Output the (x, y) coordinate of the center of the cell containing the given text.  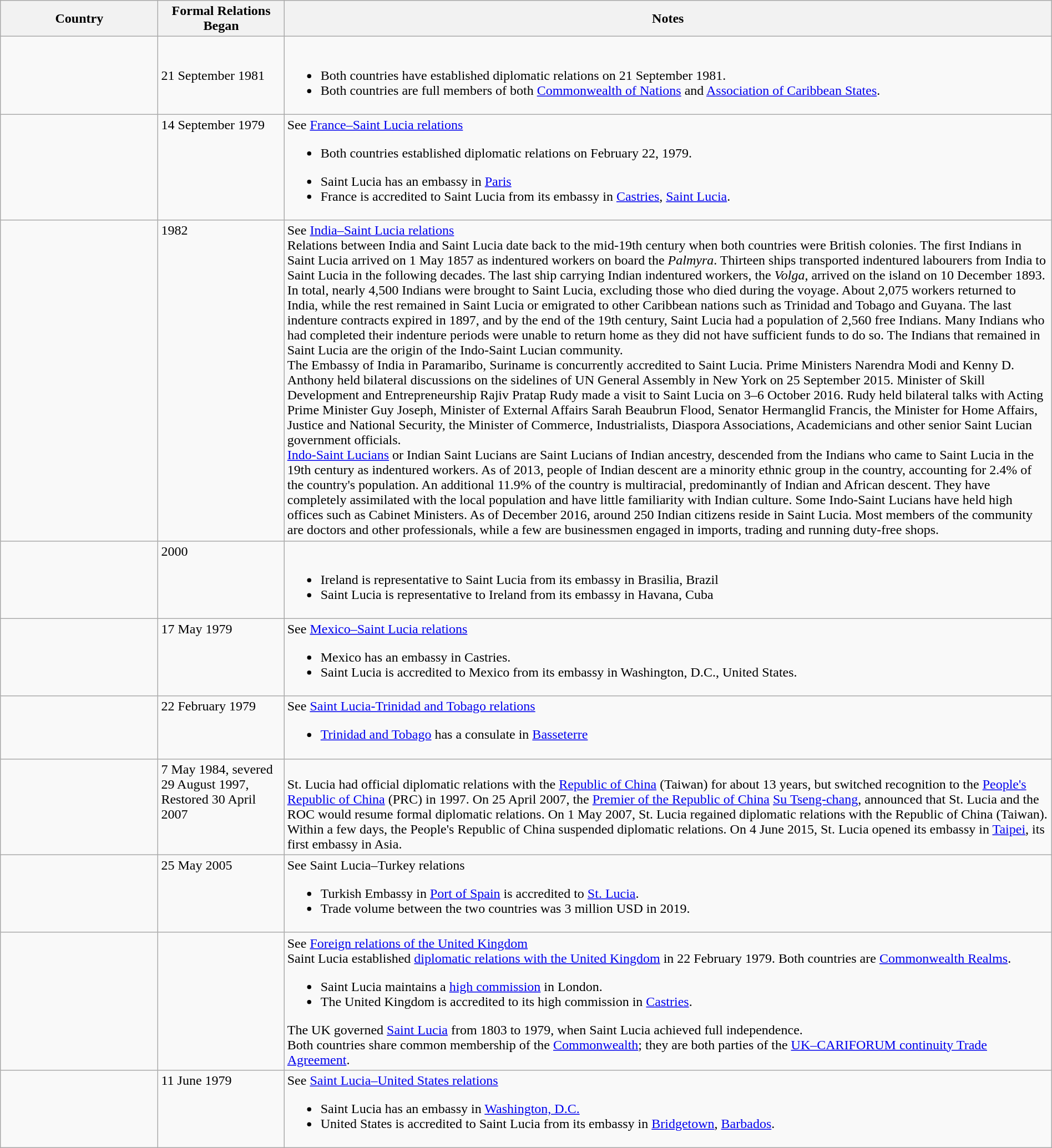
Country (79, 19)
See Saint Lucia-Trinidad and Tobago relationsTrinidad and Tobago has a consulate in Basseterre (668, 728)
1982 (221, 380)
25 May 2005 (221, 893)
2000 (221, 580)
7 May 1984, severed 29 August 1997, Restored 30 April 2007 (221, 806)
14 September 1979 (221, 167)
22 February 1979 (221, 728)
11 June 1979 (221, 1109)
21 September 1981 (221, 75)
Formal Relations Began (221, 19)
17 May 1979 (221, 657)
Notes (668, 19)
